From the cell containing the given text, extract its center point as [x, y] coordinate. 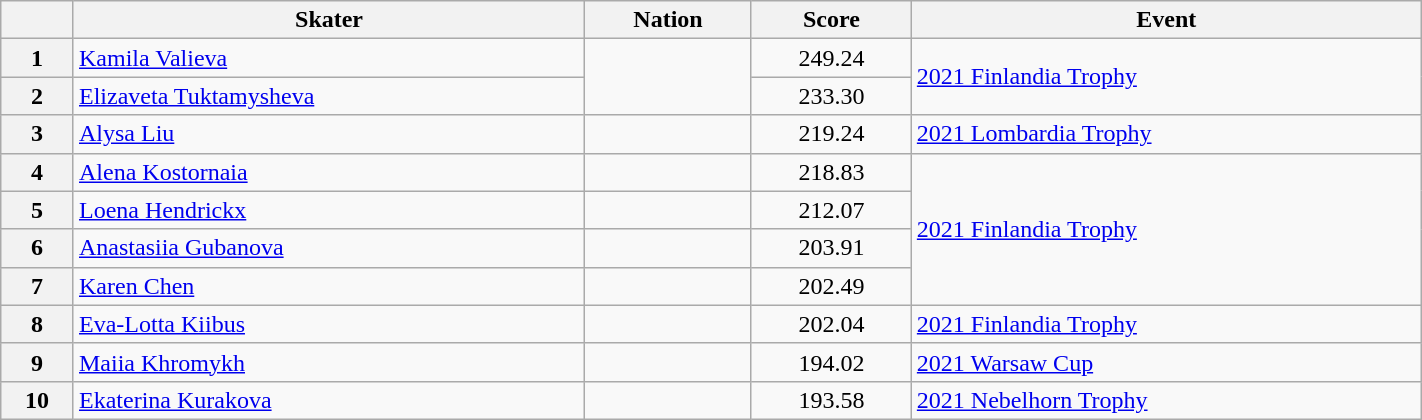
202.49 [831, 286]
3 [38, 134]
Eva-Lotta Kiibus [328, 324]
4 [38, 172]
219.24 [831, 134]
Alena Kostornaia [328, 172]
Skater [328, 20]
7 [38, 286]
Alysa Liu [328, 134]
218.83 [831, 172]
Maiia Khromykh [328, 362]
10 [38, 400]
Event [1166, 20]
Loena Hendrickx [328, 210]
2 [38, 96]
194.02 [831, 362]
Score [831, 20]
1 [38, 58]
9 [38, 362]
202.04 [831, 324]
193.58 [831, 400]
8 [38, 324]
203.91 [831, 248]
6 [38, 248]
233.30 [831, 96]
Nation [668, 20]
5 [38, 210]
Elizaveta Tuktamysheva [328, 96]
Ekaterina Kurakova [328, 400]
249.24 [831, 58]
Karen Chen [328, 286]
2021 Warsaw Cup [1166, 362]
Anastasiia Gubanova [328, 248]
Kamila Valieva [328, 58]
2021 Nebelhorn Trophy [1166, 400]
212.07 [831, 210]
2021 Lombardia Trophy [1166, 134]
